Extract the [X, Y] coordinate from the center of the cell holding the provided text.  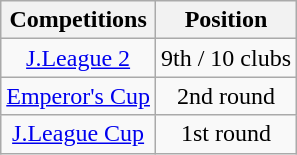
Emperor's Cup [78, 96]
2nd round [226, 96]
1st round [226, 134]
9th / 10 clubs [226, 58]
J.League 2 [78, 58]
Position [226, 20]
Competitions [78, 20]
J.League Cup [78, 134]
